Output the (x, y) coordinate of the center of the cell containing the given text.  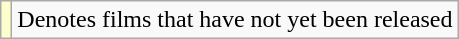
Denotes films that have not yet been released (235, 20)
